Find where the given text appears and provide that cell's center as (X, Y) coordinate. 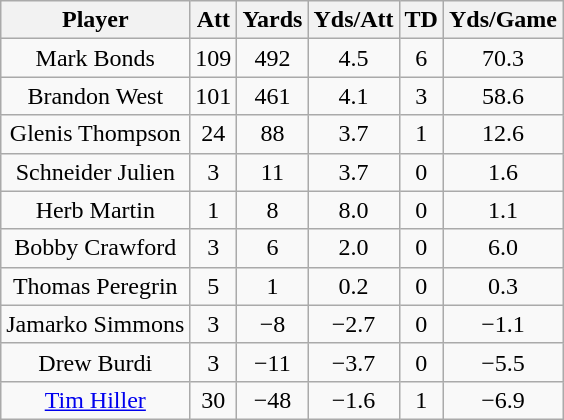
70.3 (502, 58)
58.6 (502, 96)
−11 (272, 362)
Mark Bonds (96, 58)
Att (214, 20)
Yds/Game (502, 20)
4.5 (354, 58)
−8 (272, 324)
Player (96, 20)
11 (272, 172)
−3.7 (354, 362)
Thomas Peregrin (96, 286)
109 (214, 58)
Schneider Julien (96, 172)
Yards (272, 20)
−1.6 (354, 400)
101 (214, 96)
461 (272, 96)
5 (214, 286)
−5.5 (502, 362)
24 (214, 134)
6.0 (502, 248)
−48 (272, 400)
Tim Hiller (96, 400)
492 (272, 58)
Yds/Att (354, 20)
88 (272, 134)
8.0 (354, 210)
Drew Burdi (96, 362)
1.1 (502, 210)
4.1 (354, 96)
Jamarko Simmons (96, 324)
TD (421, 20)
8 (272, 210)
Brandon West (96, 96)
Bobby Crawford (96, 248)
Glenis Thompson (96, 134)
12.6 (502, 134)
2.0 (354, 248)
−1.1 (502, 324)
0.2 (354, 286)
−2.7 (354, 324)
1.6 (502, 172)
0.3 (502, 286)
Herb Martin (96, 210)
30 (214, 400)
−6.9 (502, 400)
